Extract the [X, Y] coordinate from the center of the cell holding the provided text.  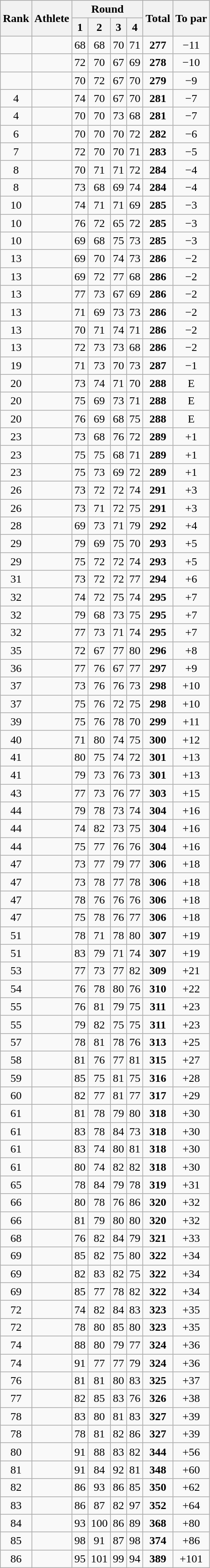
316 [158, 1078]
348 [158, 1470]
294 [158, 579]
To par [191, 18]
279 [158, 80]
+8 [191, 650]
389 [158, 1559]
+80 [191, 1523]
+62 [191, 1488]
+101 [191, 1559]
+4 [191, 526]
Rank [16, 18]
1 [80, 27]
35 [16, 650]
278 [158, 63]
53 [16, 971]
100 [99, 1523]
101 [99, 1559]
Round [108, 9]
317 [158, 1096]
+56 [191, 1452]
344 [158, 1452]
282 [158, 134]
43 [16, 793]
368 [158, 1523]
309 [158, 971]
7 [16, 152]
+33 [191, 1238]
−11 [191, 45]
303 [158, 793]
319 [158, 1185]
+29 [191, 1096]
+31 [191, 1185]
+64 [191, 1505]
31 [16, 579]
2 [99, 27]
292 [158, 526]
+38 [191, 1399]
6 [16, 134]
321 [158, 1238]
57 [16, 1042]
315 [158, 1060]
+21 [191, 971]
+25 [191, 1042]
40 [16, 739]
277 [158, 45]
+86 [191, 1541]
95 [80, 1559]
−10 [191, 63]
+11 [191, 722]
326 [158, 1399]
97 [135, 1505]
+27 [191, 1060]
−5 [191, 152]
297 [158, 668]
−1 [191, 365]
283 [158, 152]
374 [158, 1541]
350 [158, 1488]
352 [158, 1505]
54 [16, 989]
+60 [191, 1470]
296 [158, 650]
59 [16, 1078]
94 [135, 1559]
+6 [191, 579]
39 [16, 722]
299 [158, 722]
92 [119, 1470]
287 [158, 365]
58 [16, 1060]
89 [135, 1523]
28 [16, 526]
3 [119, 27]
+15 [191, 793]
−9 [191, 80]
+9 [191, 668]
313 [158, 1042]
+37 [191, 1381]
+22 [191, 989]
Total [158, 18]
+28 [191, 1078]
+12 [191, 739]
−6 [191, 134]
19 [16, 365]
310 [158, 989]
99 [119, 1559]
60 [16, 1096]
300 [158, 739]
36 [16, 668]
Athlete [52, 18]
325 [158, 1381]
